Scan for the cell matching the given text and deliver its [x, y] coordinate at center. 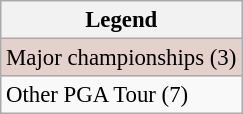
Other PGA Tour (7) [122, 95]
Major championships (3) [122, 58]
Legend [122, 20]
